Provide the (X, Y) coordinate of the cell's center where the given text is located.  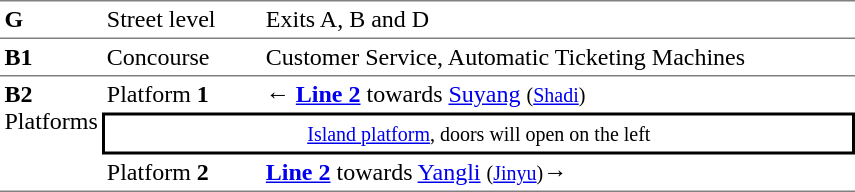
B2Platforms (51, 134)
Customer Service, Automatic Ticketing Machines (558, 58)
Platform 1 (182, 94)
Line 2 towards Yangli (Jinyu)→ (558, 173)
Exits A, B and D (558, 19)
G (51, 19)
B1 (51, 58)
Street level (182, 19)
Island platform, doors will open on the left (478, 133)
← Line 2 towards Suyang (Shadi) (558, 94)
Concourse (182, 58)
Platform 2 (182, 173)
